Capture the cell that displays the provided text and extract its (X, Y) central coordinate. 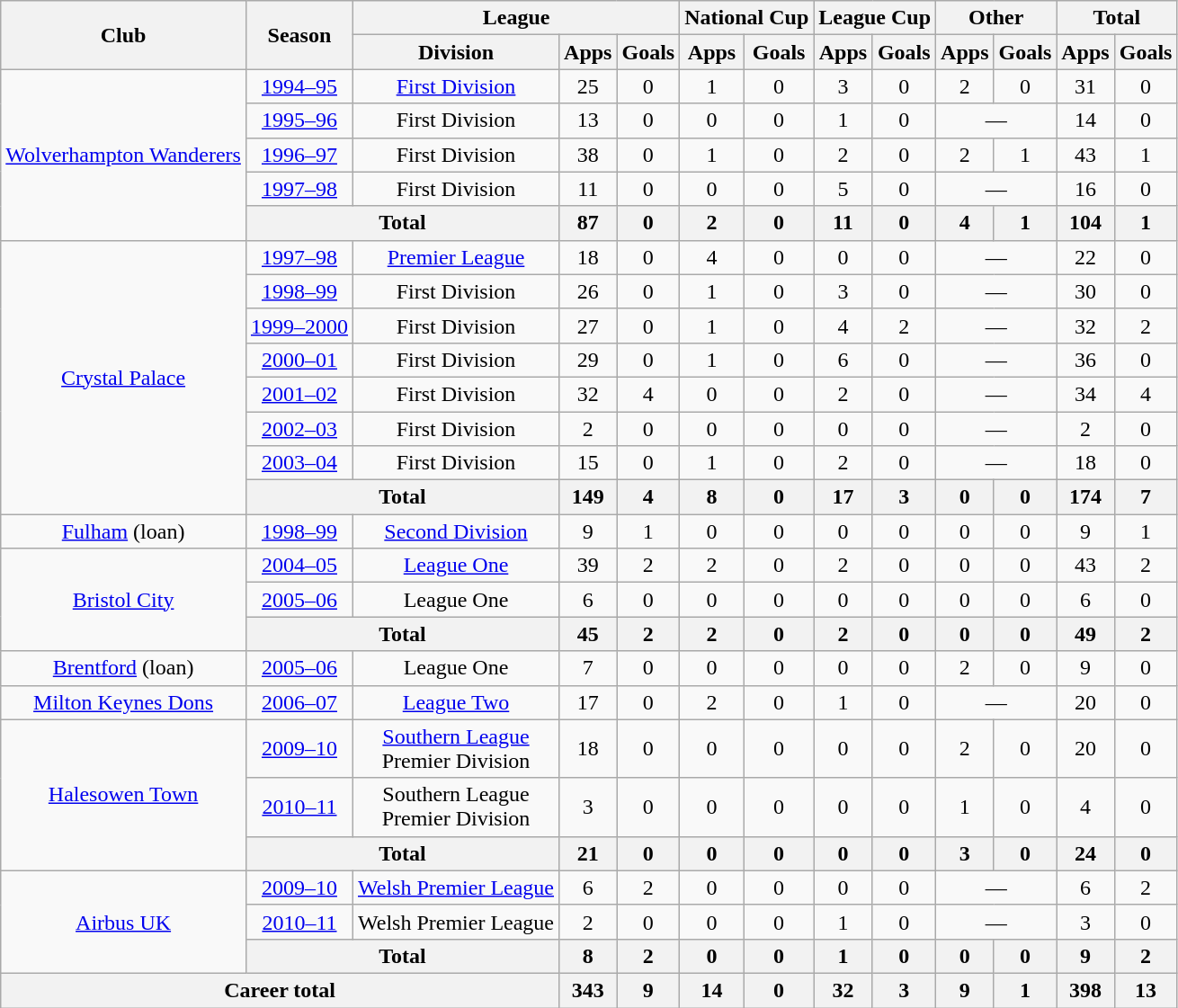
Premier League (455, 257)
2006–07 (299, 702)
1995–96 (299, 120)
5 (843, 189)
2000–01 (299, 360)
26 (588, 291)
49 (1085, 634)
104 (1085, 223)
343 (588, 990)
Club (124, 35)
Milton Keynes Dons (124, 702)
87 (588, 223)
Brentford (loan) (124, 668)
Halesowen Town (124, 795)
45 (588, 634)
Airbus UK (124, 922)
Second Division (455, 531)
24 (1085, 853)
Other (996, 18)
2003–04 (299, 463)
34 (1085, 394)
38 (588, 155)
2001–02 (299, 394)
2004–05 (299, 566)
25 (588, 86)
21 (588, 853)
36 (1085, 360)
National Cup (746, 18)
16 (1085, 189)
Career total (281, 990)
Bristol City (124, 600)
Fulham (loan) (124, 531)
1999–2000 (299, 326)
22 (1085, 257)
Crystal Palace (124, 377)
39 (588, 566)
Wolverhampton Wanderers (124, 155)
15 (588, 463)
398 (1085, 990)
29 (588, 360)
Division (455, 52)
27 (588, 326)
League (516, 18)
Season (299, 35)
League Cup (875, 18)
30 (1085, 291)
1996–97 (299, 155)
1994–95 (299, 86)
31 (1085, 86)
149 (588, 497)
League Two (455, 702)
174 (1085, 497)
2002–03 (299, 429)
